Determine the (x, y) coordinate at the center of the cell enclosing the given text.  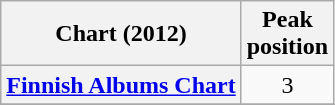
3 (287, 85)
Peakposition (287, 34)
Chart (2012) (121, 34)
Finnish Albums Chart (121, 85)
